Output the (x, y) coordinate of the center of the cell containing the given text.  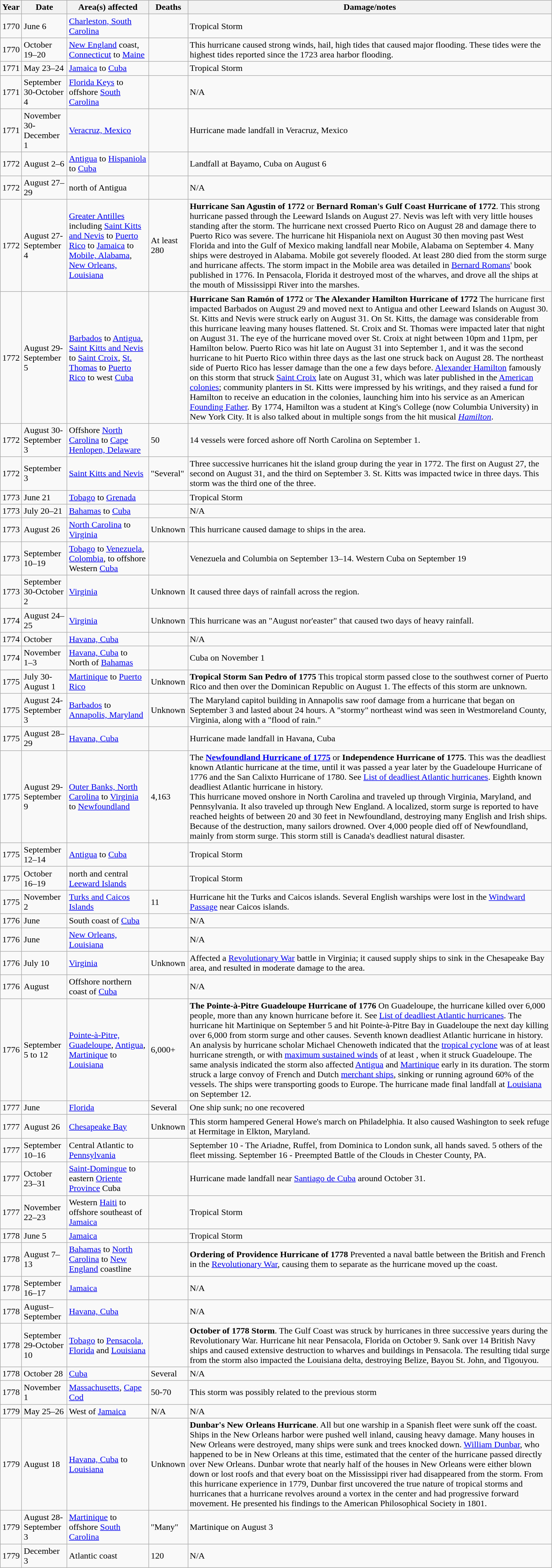
North Carolina to Virginia (108, 530)
Deaths (168, 7)
120 (168, 1556)
October 19–20 (44, 49)
September 10–16 (44, 1150)
August 29-September 5 (44, 357)
Barbados to Antigua, Saint Kitts and Nevis to Saint Croix, St. Thomas to Puerto Rico to west Cuba (108, 357)
Jamaica to Cuba (108, 68)
Martinique to Puerto Rico (108, 681)
May 25–26 (44, 1411)
At least 280 (168, 245)
November 1 (44, 1392)
September 16–17 (44, 1288)
September 30-October 2 (44, 592)
Outer Banks, North Carolina to Virginia to Newfoundland (108, 797)
Atlantic coast (108, 1556)
11 (168, 902)
This hurricane caused damage to ships in the area. (370, 530)
Hurricane made landfall in Havana, Cuba (370, 739)
Western Haiti to offshore southeast of Jamaica (108, 1212)
14 vessels were forced ashore off North Carolina on September 1. (370, 440)
"Several" (168, 473)
August 27-September 4 (44, 245)
Date (44, 7)
August 30-September 3 (44, 440)
Damage/notes (370, 7)
South coast of Cuba (108, 921)
August 24–25 (44, 620)
Hurricane made landfall in Veracruz, Mexico (370, 130)
September 3 (44, 473)
October 16–19 (44, 878)
June 6 (44, 26)
"Many" (168, 1527)
Offshore North Carolina to Cape Henlopen, Delaware (108, 440)
June 21 (44, 497)
September 30-October 4 (44, 92)
This storm hampered General Howe's march on Philadelphia. It also caused Washington to seek refuge at Hermitage in Elkton, Maryland. (370, 1126)
New England coast, Connecticut to Maine (108, 49)
Havana, Cuba to North of Bahamas (108, 658)
November 1–3 (44, 658)
Hurricane hit the Turks and Caicos islands. Several English warships were lost in the Windward Passage near Caicos islands. (370, 902)
Offshore northern coast of Cuba (108, 987)
October 28 (44, 1373)
September 10–19 (44, 558)
November 2 (44, 902)
West of Jamaica (108, 1411)
Tobago to Pensacola, Florida and Louisiana (108, 1345)
Massachusetts, Cape Cod (108, 1392)
June 5 (44, 1236)
August (44, 987)
Havana, Cuba to Louisiana (108, 1464)
Area(s) affected (108, 7)
Pointe-à-Pitre, Guadeloupe, Antigua, Martinique to Louisiana (108, 1050)
August 24-September 3 (44, 710)
Martinique to offshore South Carolina (108, 1527)
August–September (44, 1312)
Bahamas to North Carolina to New England coastline (108, 1259)
Greater Antilles including Saint Kitts and Nevis to Puerto Rico to Jamaica to Mobile, Alabama, New Orleans, Louisiana (108, 245)
Turks and Caicos Islands (108, 902)
August 27–29 (44, 188)
4,163 (168, 797)
Venezuela and Columbia on September 13–14. Western Cuba on September 19 (370, 558)
August 28–29 (44, 739)
Martinique on August 3 (370, 1527)
October (44, 639)
Barbados to Annapolis, Maryland (108, 710)
August 28-September 3 (44, 1527)
August 2–6 (44, 164)
November 22–23 (44, 1212)
north and central Leeward Islands (108, 878)
Antigua to Hispaniola to Cuba (108, 164)
Tobago to Venezuela, Colombia, to offshore Western Cuba (108, 558)
Charleston, South Carolina (108, 26)
It caused three days of rainfall across the region. (370, 592)
September 12–14 (44, 854)
Florida (108, 1108)
July 20–21 (44, 511)
August 7–13 (44, 1259)
Saint Kitts and Nevis (108, 473)
Cuba (108, 1373)
July 30-August 1 (44, 681)
Landfall at Bayamo, Cuba on August 6 (370, 164)
Florida Keys to offshore South Carolina (108, 92)
September 5 to 12 (44, 1050)
Bahamas to Cuba (108, 511)
August 29-September 9 (44, 797)
December 3 (44, 1556)
Cuba on November 1 (370, 658)
6,000+ (168, 1050)
Hurricane made landfall near Santiago de Cuba around October 31. (370, 1179)
November 30-December 1 (44, 130)
This storm was possibly related to the previous storm (370, 1392)
Veracruz, Mexico (108, 130)
This hurricane was an "August nor'easter" that caused two days of heavy rainfall. (370, 620)
One ship sunk; no one recovered (370, 1108)
August 18 (44, 1464)
New Orleans, Louisiana (108, 939)
Central Atlantic to Pennsylvania (108, 1150)
Saint-Domingue to eastern Oriente Province Cuba (108, 1179)
July 10 (44, 963)
50 (168, 440)
50-70 (168, 1392)
September 29-October 10 (44, 1345)
Year (11, 7)
Antigua to Cuba (108, 854)
Tobago to Grenada (108, 497)
May 23–24 (44, 68)
October 23–31 (44, 1179)
north of Antigua (108, 188)
Chesapeake Bay (108, 1126)
